Determine the (X, Y) coordinate at the center of the cell enclosing the given text.  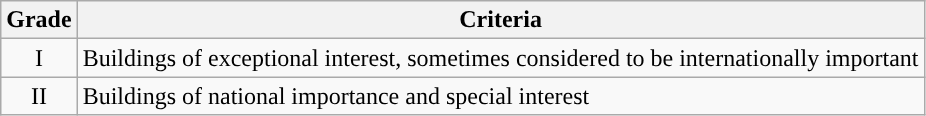
Criteria (500, 20)
I (39, 58)
Buildings of exceptional interest, sometimes considered to be internationally important (500, 58)
Buildings of national importance and special interest (500, 96)
II (39, 96)
Grade (39, 20)
